Provide the [x, y] coordinate of the cell's center where the given text is located.  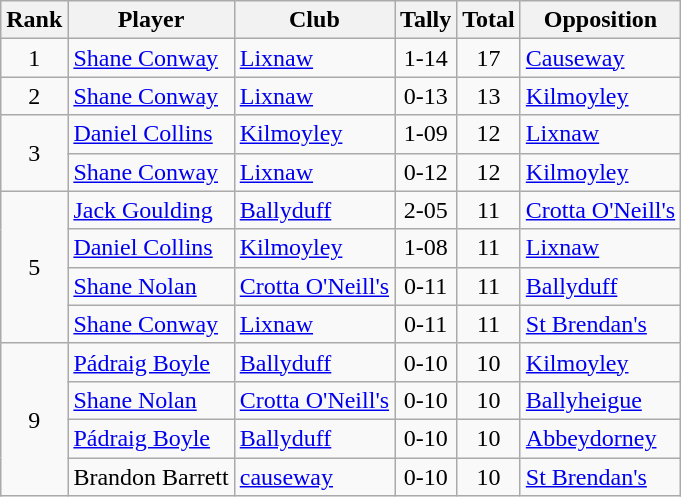
Brandon Barrett [151, 477]
1 [34, 58]
Jack Goulding [151, 210]
17 [489, 58]
Player [151, 20]
Causeway [600, 58]
1-08 [426, 248]
Total [489, 20]
Opposition [600, 20]
13 [489, 96]
Ballyheigue [600, 400]
Rank [34, 20]
2 [34, 96]
9 [34, 419]
0-13 [426, 96]
Abbeydorney [600, 438]
2-05 [426, 210]
Club [314, 20]
causeway [314, 477]
3 [34, 153]
1-14 [426, 58]
1-09 [426, 134]
0-12 [426, 172]
Tally [426, 20]
5 [34, 267]
